Detect which cell encompasses the target text, then output its [x, y] center coordinate. 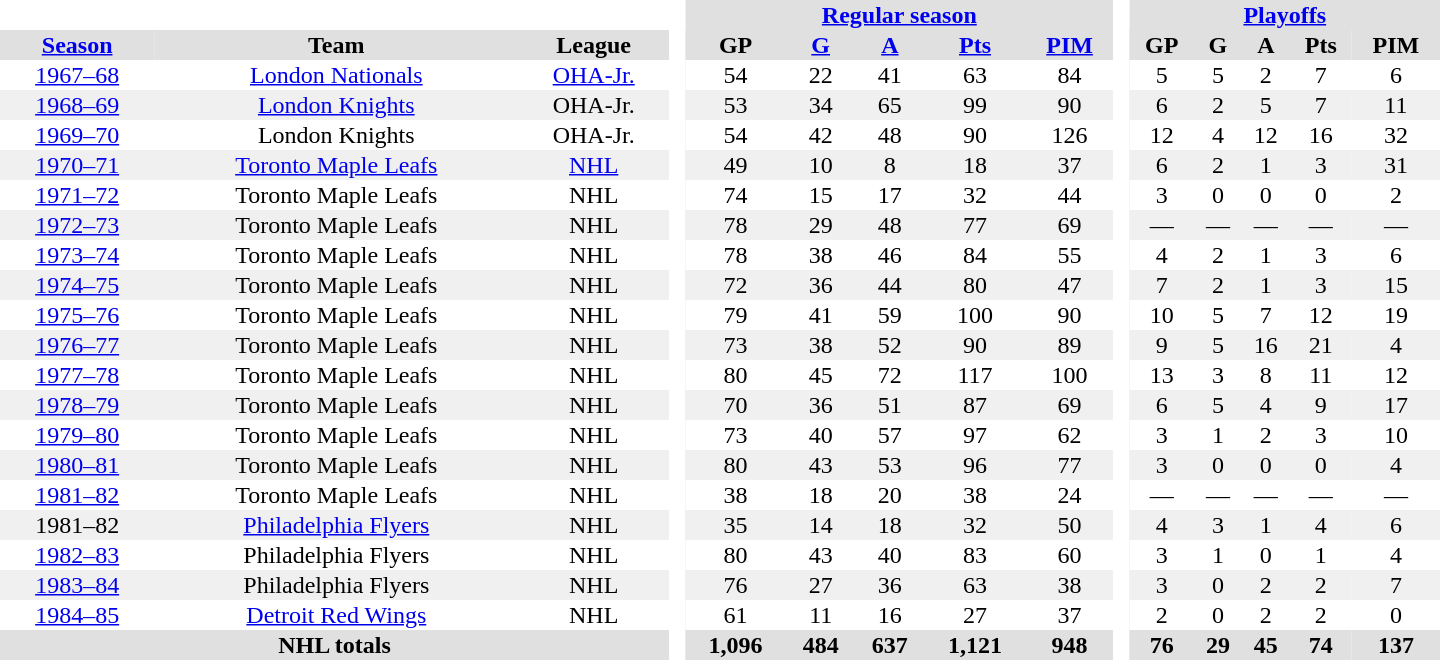
55 [1070, 255]
22 [820, 75]
49 [736, 165]
League [594, 45]
96 [974, 465]
65 [890, 105]
1,096 [736, 645]
59 [890, 315]
46 [890, 255]
1,121 [974, 645]
137 [1396, 645]
14 [820, 525]
83 [974, 555]
19 [1396, 315]
1980–81 [77, 465]
89 [1070, 345]
1983–84 [77, 585]
1974–75 [77, 285]
1979–80 [77, 435]
Season [77, 45]
21 [1321, 345]
1978–79 [77, 405]
50 [1070, 525]
35 [736, 525]
Team [336, 45]
13 [1162, 375]
99 [974, 105]
637 [890, 645]
47 [1070, 285]
1972–73 [77, 225]
1976–77 [77, 345]
20 [890, 495]
42 [820, 135]
1968–69 [77, 105]
Playoffs [1285, 15]
1970–71 [77, 165]
Detroit Red Wings [336, 615]
484 [820, 645]
34 [820, 105]
1975–76 [77, 315]
60 [1070, 555]
52 [890, 345]
Regular season [900, 15]
1971–72 [77, 195]
87 [974, 405]
62 [1070, 435]
1977–78 [77, 375]
24 [1070, 495]
97 [974, 435]
1967–68 [77, 75]
948 [1070, 645]
1984–85 [77, 615]
NHL totals [334, 645]
117 [974, 375]
1969–70 [77, 135]
61 [736, 615]
31 [1396, 165]
1973–74 [77, 255]
1982–83 [77, 555]
57 [890, 435]
126 [1070, 135]
London Nationals [336, 75]
79 [736, 315]
70 [736, 405]
51 [890, 405]
